Detect which cell encompasses the target text, then output its [X, Y] center coordinate. 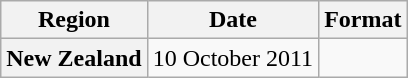
Format [363, 20]
10 October 2011 [232, 58]
New Zealand [74, 58]
Date [232, 20]
Region [74, 20]
